Identify which cell holds the provided text, then report its (X, Y) central coordinate. 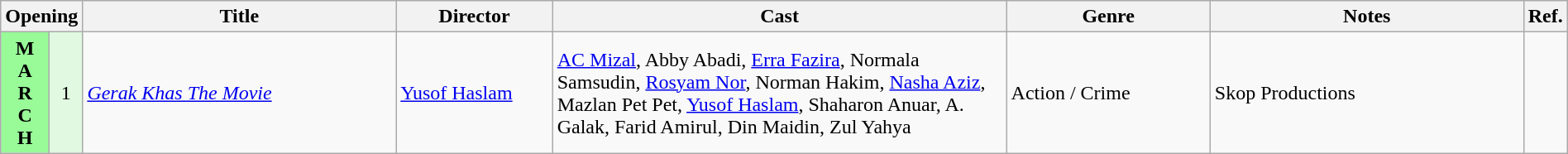
Ref. (1545, 17)
MARCH (25, 93)
Cast (779, 17)
Title (240, 17)
Director (475, 17)
Genre (1108, 17)
1 (66, 93)
Skop Productions (1366, 93)
Yusof Haslam (475, 93)
Opening (41, 17)
Action / Crime (1108, 93)
Notes (1366, 17)
Gerak Khas The Movie (240, 93)
